Pinpoint the cell where the given text exists, returning its (X, Y) midpoint coordinate. 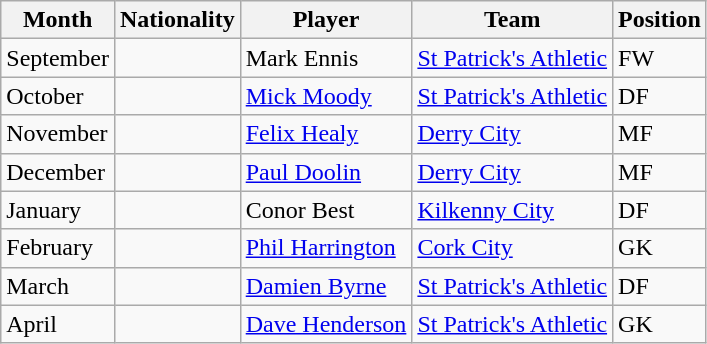
Phil Harrington (326, 248)
Dave Henderson (326, 324)
Paul Doolin (326, 172)
October (58, 96)
Mick Moody (326, 96)
Month (58, 20)
Damien Byrne (326, 286)
March (58, 286)
FW (660, 58)
Conor Best (326, 210)
Cork City (512, 248)
September (58, 58)
Position (660, 20)
Player (326, 20)
Team (512, 20)
January (58, 210)
November (58, 134)
Mark Ennis (326, 58)
Kilkenny City (512, 210)
Felix Healy (326, 134)
Nationality (177, 20)
April (58, 324)
February (58, 248)
December (58, 172)
